Return [X, Y] of the center of cell containing provided text 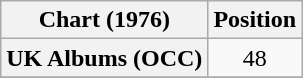
Chart (1976) [104, 20]
Position [255, 20]
48 [255, 58]
UK Albums (OCC) [104, 58]
